Provide the [x, y] coordinate of the cell's center where the given text is located.  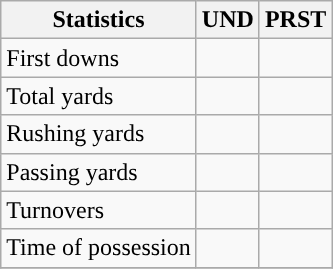
Statistics [99, 20]
Total yards [99, 96]
UND [228, 20]
Rushing yards [99, 134]
Passing yards [99, 172]
Turnovers [99, 210]
PRST [295, 20]
Time of possession [99, 248]
First downs [99, 58]
